Capture the cell that displays the provided text and extract its [x, y] central coordinate. 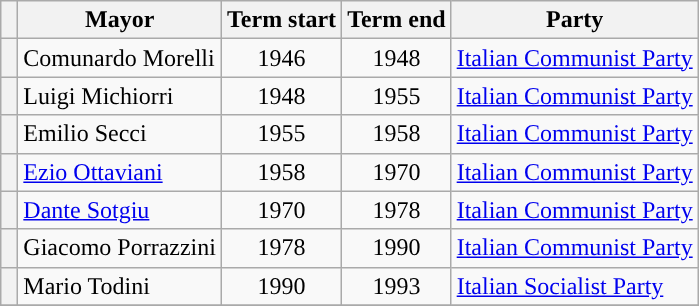
Italian Socialist Party [574, 286]
Dante Sotgiu [120, 210]
Party [574, 20]
Emilio Secci [120, 134]
1993 [397, 286]
Luigi Michiorri [120, 96]
Giacomo Porrazzini [120, 248]
Ezio Ottaviani [120, 172]
Comunardo Morelli [120, 58]
Mario Todini [120, 286]
Term start [281, 20]
Mayor [120, 20]
1946 [281, 58]
Term end [397, 20]
